Scan for the cell matching the given text and deliver its (X, Y) coordinate at center. 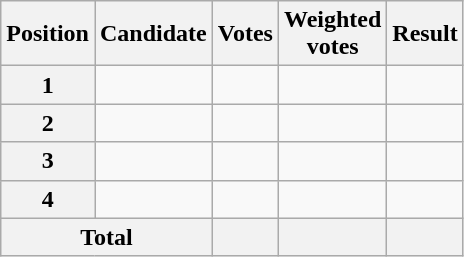
Total (107, 237)
Candidate (153, 34)
3 (48, 161)
Weightedvotes (332, 34)
1 (48, 85)
Result (425, 34)
Votes (245, 34)
Position (48, 34)
4 (48, 199)
2 (48, 123)
